Detect which cell encompasses the target text, then output its (x, y) center coordinate. 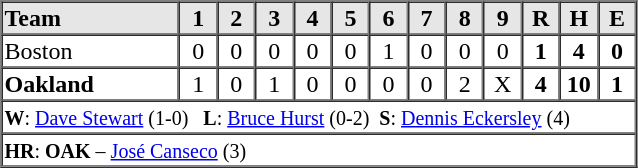
X (503, 84)
W: Dave Stewart (1-0) L: Bruce Hurst (0-2) S: Dennis Eckersley (4) (319, 116)
6 (388, 18)
5 (350, 18)
HR: OAK – José Canseco (3) (319, 150)
R (541, 18)
7 (427, 18)
Oakland (91, 84)
E (617, 18)
Team (91, 18)
10 (579, 84)
8 (465, 18)
Boston (91, 50)
H (579, 18)
3 (274, 18)
9 (503, 18)
